Provide the (x, y) coordinate of the cell's center where the given text is located.  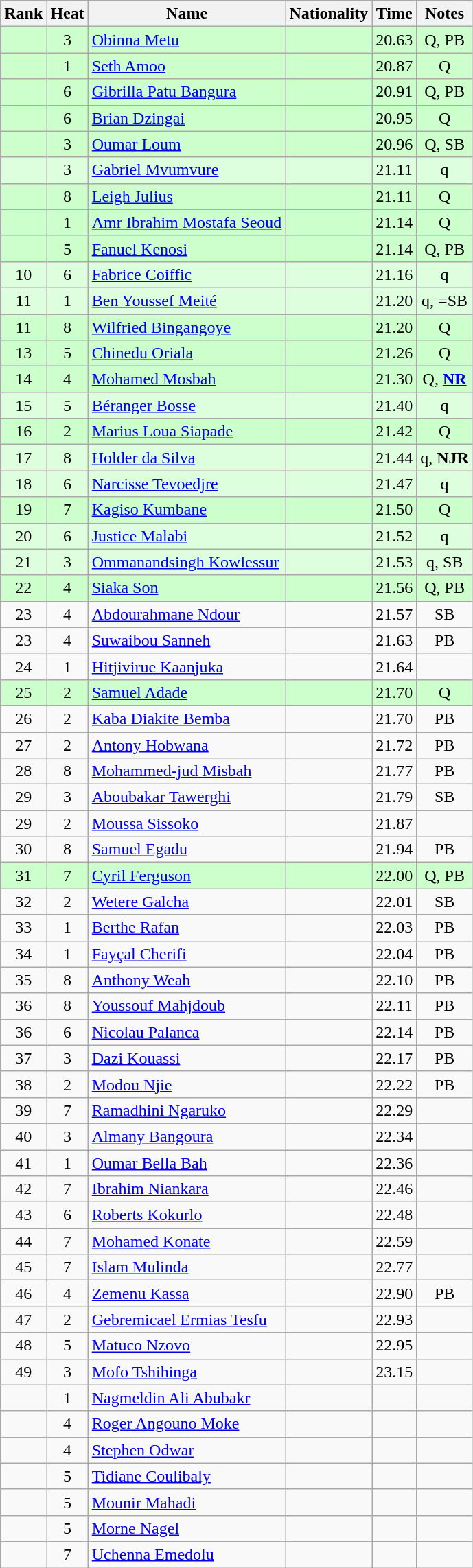
Roberts Kokurlo (187, 1215)
21.72 (394, 745)
26 (23, 718)
Cyril Ferguson (187, 876)
21.79 (394, 797)
21.42 (394, 432)
Zemenu Kassa (187, 1294)
Oumar Bella Bah (187, 1163)
Narcisse Tevoedjre (187, 484)
23.15 (394, 1372)
22 (23, 588)
44 (23, 1241)
Berthe Rafan (187, 928)
17 (23, 458)
22.95 (394, 1346)
16 (23, 432)
20.96 (394, 144)
22.14 (394, 1032)
Uchenna Emedolu (187, 1554)
Kagiso Kumbane (187, 510)
31 (23, 876)
Abdourahmane Ndour (187, 614)
Rank (23, 14)
21.44 (394, 458)
22.10 (394, 980)
Marius Loua Siapade (187, 432)
Samuel Egadu (187, 850)
Kaba Diakite Bemba (187, 718)
Notes (445, 14)
Leigh Julius (187, 196)
20.87 (394, 66)
Chinedu Oriala (187, 353)
28 (23, 771)
21 (23, 562)
Mohamed Mosbah (187, 379)
Morne Nagel (187, 1528)
20 (23, 536)
Q, SB (445, 144)
Wilfried Bingangoye (187, 327)
Siaka Son (187, 588)
21.77 (394, 771)
Gebremicael Ermias Tesfu (187, 1320)
Aboubakar Tawerghi (187, 797)
32 (23, 902)
22.03 (394, 928)
19 (23, 510)
22.90 (394, 1294)
q, SB (445, 562)
Heat (67, 14)
22.59 (394, 1241)
Gabriel Mvumvure (187, 170)
22.34 (394, 1136)
Almany Bangoura (187, 1136)
35 (23, 980)
22.00 (394, 876)
Obinna Metu (187, 40)
27 (23, 745)
21.57 (394, 614)
43 (23, 1215)
Moussa Sissoko (187, 823)
Ben Youssef Meité (187, 301)
40 (23, 1136)
Dazi Kouassi (187, 1058)
Nagmeldin Ali Abubakr (187, 1398)
22.22 (394, 1084)
Mohamed Konate (187, 1241)
47 (23, 1320)
Fayçal Cherifi (187, 954)
21.63 (394, 640)
Islam Mulinda (187, 1267)
21.64 (394, 666)
21.50 (394, 510)
34 (23, 954)
Suwaibou Sanneh (187, 640)
22.17 (394, 1058)
42 (23, 1189)
10 (23, 274)
Wetere Galcha (187, 902)
Fabrice Coiffic (187, 274)
Amr Ibrahim Mostafa Seoud (187, 222)
22.01 (394, 902)
41 (23, 1163)
21.40 (394, 406)
Béranger Bosse (187, 406)
15 (23, 406)
22.77 (394, 1267)
46 (23, 1294)
Stephen Odwar (187, 1450)
Mohammed-jud Misbah (187, 771)
20.63 (394, 40)
Antony Hobwana (187, 745)
q, =SB (445, 301)
Tidiane Coulibaly (187, 1476)
14 (23, 379)
Fanuel Kenosi (187, 248)
24 (23, 666)
Oumar Loum (187, 144)
Anthony Weah (187, 980)
21.53 (394, 562)
Name (187, 14)
Seth Amoo (187, 66)
21.94 (394, 850)
Q, NR (445, 379)
22.04 (394, 954)
48 (23, 1346)
Brian Dzingai (187, 118)
Roger Angouno Moke (187, 1424)
21.52 (394, 536)
18 (23, 484)
38 (23, 1084)
25 (23, 692)
Holder da Silva (187, 458)
20.95 (394, 118)
Nationality (329, 14)
Modou Njie (187, 1084)
Samuel Adade (187, 692)
39 (23, 1110)
33 (23, 928)
Mounir Mahadi (187, 1502)
22.36 (394, 1163)
Hitjivirue Kaanjuka (187, 666)
Nicolau Palanca (187, 1032)
30 (23, 850)
21.26 (394, 353)
22.46 (394, 1189)
20.91 (394, 92)
Justice Malabi (187, 536)
21.56 (394, 588)
Time (394, 14)
Mofo Tshihinga (187, 1372)
Ibrahim Niankara (187, 1189)
21.47 (394, 484)
22.48 (394, 1215)
Gibrilla Patu Bangura (187, 92)
q, NJR (445, 458)
Ramadhini Ngaruko (187, 1110)
13 (23, 353)
21.16 (394, 274)
Ommanandsingh Kowlessur (187, 562)
Matuco Nzovo (187, 1346)
45 (23, 1267)
37 (23, 1058)
22.29 (394, 1110)
21.87 (394, 823)
21.30 (394, 379)
Youssouf Mahjdoub (187, 1006)
49 (23, 1372)
22.11 (394, 1006)
22.93 (394, 1320)
